Output the [x, y] coordinate of the center of the cell containing the given text.  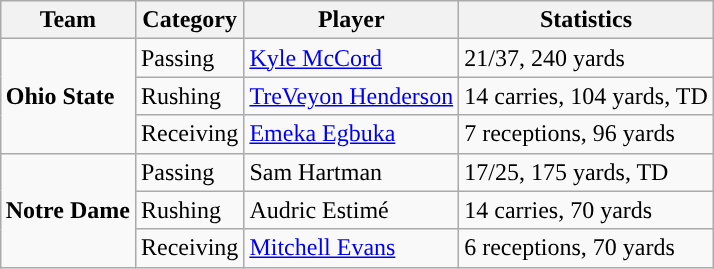
Kyle McCord [352, 58]
14 carries, 104 yards, TD [586, 96]
Ohio State [68, 96]
Team [68, 20]
7 receptions, 96 yards [586, 134]
Sam Hartman [352, 172]
Player [352, 20]
14 carries, 70 yards [586, 210]
Category [189, 20]
6 receptions, 70 yards [586, 248]
TreVeyon Henderson [352, 96]
Mitchell Evans [352, 248]
Statistics [586, 20]
Notre Dame [68, 210]
Emeka Egbuka [352, 134]
21/37, 240 yards [586, 58]
17/25, 175 yards, TD [586, 172]
Audric Estimé [352, 210]
